From the cell containing the given text, extract its center point as [x, y] coordinate. 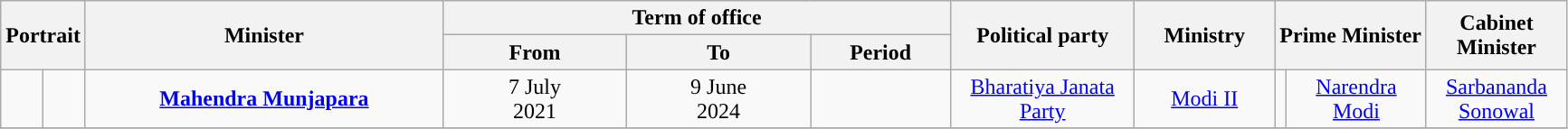
Minister [264, 35]
From [534, 52]
Sarbananda Sonowal [1497, 99]
Period [881, 52]
Narendra Modi [1355, 99]
Ministry [1205, 35]
9 June2024 [718, 99]
Bharatiya Janata Party [1042, 99]
Mahendra Munjapara [264, 99]
To [718, 52]
Modi II [1205, 99]
7 July2021 [534, 99]
Portrait [43, 35]
Prime Minister [1351, 35]
Term of office [697, 18]
Cabinet Minister [1497, 35]
Political party [1042, 35]
